Pinpoint the cell where the given text exists, returning its (X, Y) midpoint coordinate. 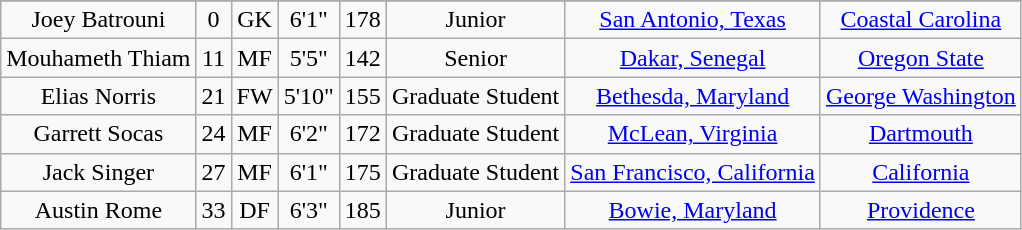
Austin Rome (98, 210)
McLean, Virginia (693, 134)
San Antonio, Texas (693, 20)
Elias Norris (98, 96)
33 (214, 210)
155 (362, 96)
142 (362, 58)
FW (254, 96)
172 (362, 134)
Dakar, Senegal (693, 58)
Oregon State (920, 58)
Dartmouth (920, 134)
Bowie, Maryland (693, 210)
21 (214, 96)
24 (214, 134)
178 (362, 20)
San Francisco, California (693, 172)
Coastal Carolina (920, 20)
Providence (920, 210)
11 (214, 58)
175 (362, 172)
6'3" (308, 210)
DF (254, 210)
Bethesda, Maryland (693, 96)
185 (362, 210)
27 (214, 172)
5'10" (308, 96)
George Washington (920, 96)
California (920, 172)
6'2" (308, 134)
Garrett Socas (98, 134)
Mouhameth Thiam (98, 58)
Senior (475, 58)
Jack Singer (98, 172)
5'5" (308, 58)
0 (214, 20)
Joey Batrouni (98, 20)
GK (254, 20)
